Determine the [x, y] coordinate at the center of the cell enclosing the given text.  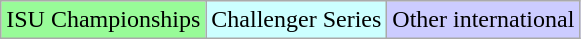
Challenger Series [296, 20]
ISU Championships [104, 20]
Other international [484, 20]
